Scan for the cell matching the given text and deliver its [X, Y] coordinate at center. 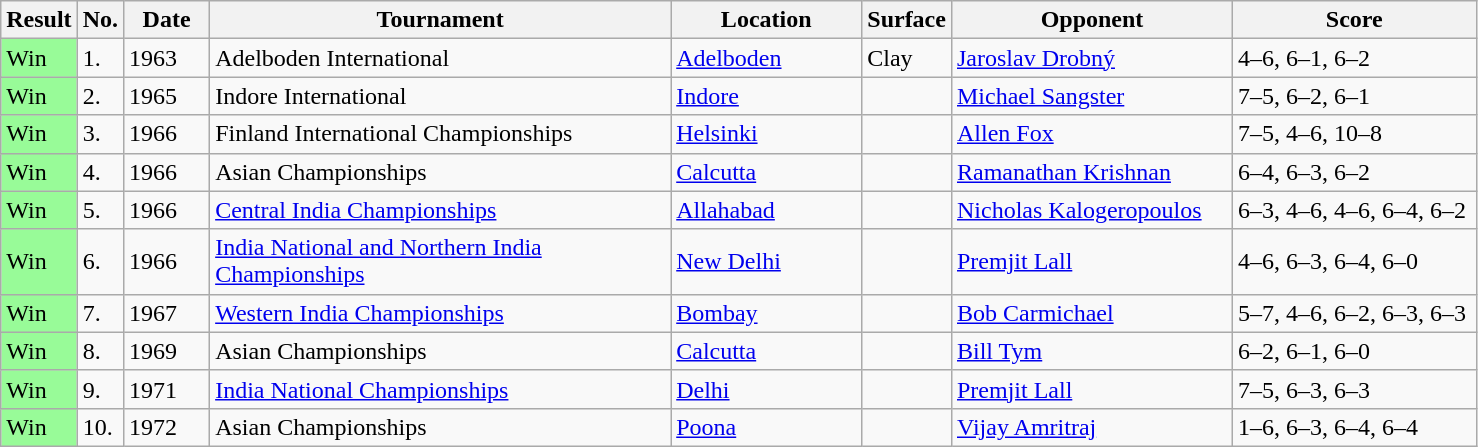
4. [100, 172]
7–5, 6–2, 6–1 [1355, 96]
7–5, 6–3, 6–3 [1355, 389]
Nicholas Kalogeropoulos [1092, 210]
No. [100, 20]
Adelboden [766, 58]
6–4, 6–3, 6–2 [1355, 172]
Western India Championships [440, 313]
1969 [167, 351]
8. [100, 351]
7–5, 4–6, 10–8 [1355, 134]
6. [100, 262]
1967 [167, 313]
Delhi [766, 389]
1. [100, 58]
Date [167, 20]
Indore [766, 96]
6–2, 6–1, 6–0 [1355, 351]
Allen Fox [1092, 134]
3. [100, 134]
Score [1355, 20]
Central India Championships [440, 210]
1972 [167, 427]
Michael Sangster [1092, 96]
New Delhi [766, 262]
Poona [766, 427]
1–6, 6–3, 6–4, 6–4 [1355, 427]
Bob Carmichael [1092, 313]
Opponent [1092, 20]
1963 [167, 58]
Surface [907, 20]
Tournament [440, 20]
Vijay Amritraj [1092, 427]
Clay [907, 58]
Jaroslav Drobný [1092, 58]
Adelboden International [440, 58]
1971 [167, 389]
Location [766, 20]
India National Championships [440, 389]
5. [100, 210]
Ramanathan Krishnan [1092, 172]
2. [100, 96]
Helsinki [766, 134]
Bombay [766, 313]
Indore International [440, 96]
Finland International Championships [440, 134]
1965 [167, 96]
Bill Tym [1092, 351]
10. [100, 427]
7. [100, 313]
Allahabad [766, 210]
6–3, 4–6, 4–6, 6–4, 6–2 [1355, 210]
Result [39, 20]
4–6, 6–3, 6–4, 6–0 [1355, 262]
4–6, 6–1, 6–2 [1355, 58]
India National and Northern India Championships [440, 262]
9. [100, 389]
5–7, 4–6, 6–2, 6–3, 6–3 [1355, 313]
